Locate the cell with the specified text and output its (X, Y) center coordinate. 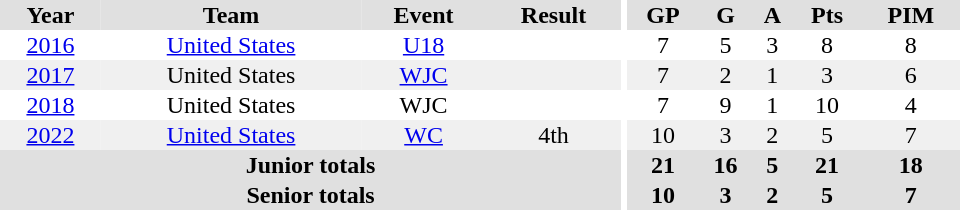
U18 (424, 45)
2018 (50, 105)
G (726, 15)
4th (554, 135)
Senior totals (310, 195)
WC (424, 135)
A (772, 15)
Event (424, 15)
4 (911, 105)
2022 (50, 135)
GP (663, 15)
2016 (50, 45)
Result (554, 15)
16 (726, 165)
Year (50, 15)
18 (911, 165)
PIM (911, 15)
6 (911, 75)
Team (231, 15)
9 (726, 105)
Pts (826, 15)
Junior totals (310, 165)
2017 (50, 75)
